Extract the [X, Y] coordinate from the center of the cell holding the provided text.  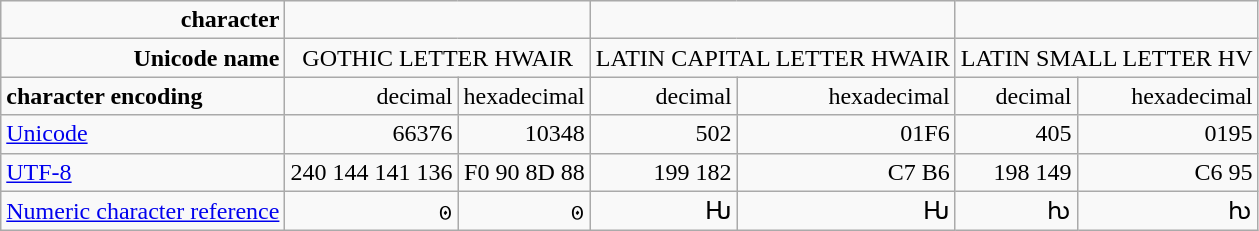
GOTHIC LETTER HWAIR [438, 58]
LATIN SMALL LETTER HV [1106, 58]
502 [664, 134]
0195 [1168, 134]
LATIN CAPITAL LETTER HWAIR [772, 58]
405 [1016, 134]
character encoding [143, 96]
Numeric character reference [143, 211]
Unicode [143, 134]
Unicode name [143, 58]
F0 90 8D 88 [524, 172]
character [143, 20]
10348 [524, 134]
240 144 141 136 [372, 172]
198 149 [1016, 172]
66376 [372, 134]
C7 B6 [846, 172]
C6 95 [1168, 172]
01F6 [846, 134]
199 182 [664, 172]
UTF-8 [143, 172]
